Locate the cell with the specified text and output its [X, Y] center coordinate. 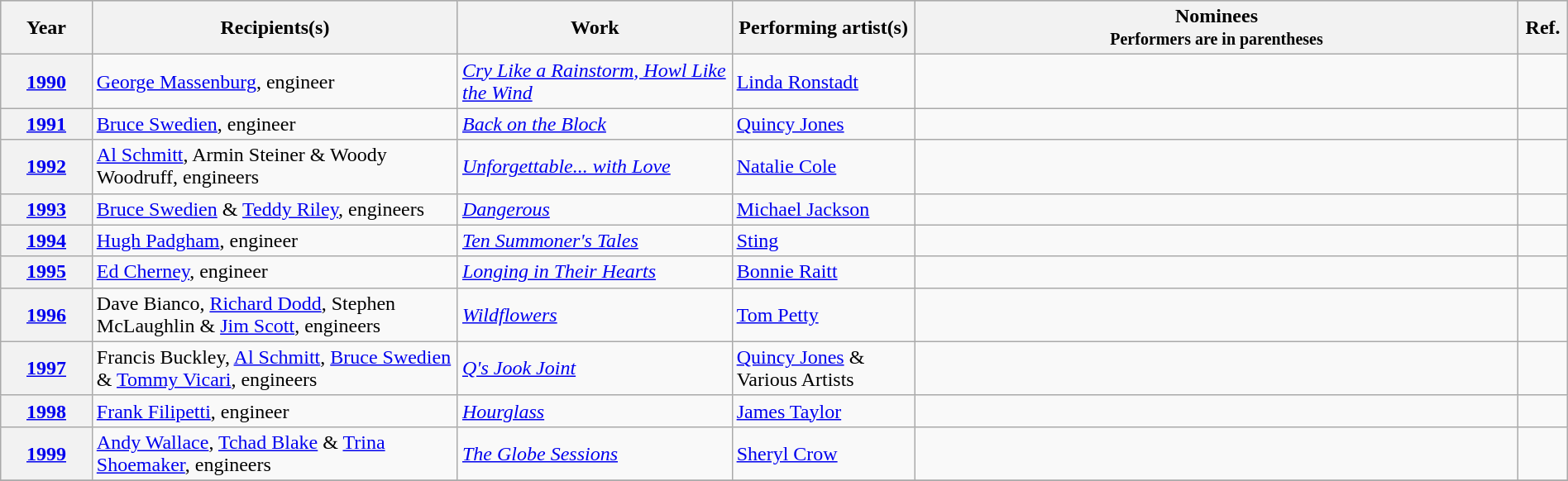
Cry Like a Rainstorm, Howl Like the Wind [595, 81]
Linda Ronstadt [824, 81]
James Taylor [824, 411]
Al Schmitt, Armin Steiner & Woody Woodruff, engineers [275, 167]
1990 [46, 81]
Ed Cherney, engineer [275, 272]
Quincy Jones [824, 124]
Natalie Cole [824, 167]
1992 [46, 167]
1996 [46, 314]
1993 [46, 209]
Bruce Swedien & Teddy Riley, engineers [275, 209]
Longing in Their Hearts [595, 272]
George Massenburg, engineer [275, 81]
Ref. [1543, 28]
Bonnie Raitt [824, 272]
Recipients(s) [275, 28]
NomineesPerformers are in parentheses [1217, 28]
Bruce Swedien, engineer [275, 124]
Performing artist(s) [824, 28]
Andy Wallace, Tchad Blake & Trina Shoemaker, engineers [275, 453]
Frank Filipetti, engineer [275, 411]
Sheryl Crow [824, 453]
1995 [46, 272]
1998 [46, 411]
Dave Bianco, Richard Dodd, Stephen McLaughlin & Jim Scott, engineers [275, 314]
Ten Summoner's Tales [595, 240]
Michael Jackson [824, 209]
The Globe Sessions [595, 453]
Q's Jook Joint [595, 369]
Back on the Block [595, 124]
Year [46, 28]
Unforgettable... with Love [595, 167]
Hugh Padgham, engineer [275, 240]
1991 [46, 124]
Quincy Jones & Various Artists [824, 369]
Francis Buckley, Al Schmitt, Bruce Swedien & Tommy Vicari, engineers [275, 369]
1994 [46, 240]
Hourglass [595, 411]
1999 [46, 453]
Sting [824, 240]
Dangerous [595, 209]
Wildflowers [595, 314]
Tom Petty [824, 314]
1997 [46, 369]
Work [595, 28]
